Scan for the cell matching the given text and deliver its [x, y] coordinate at center. 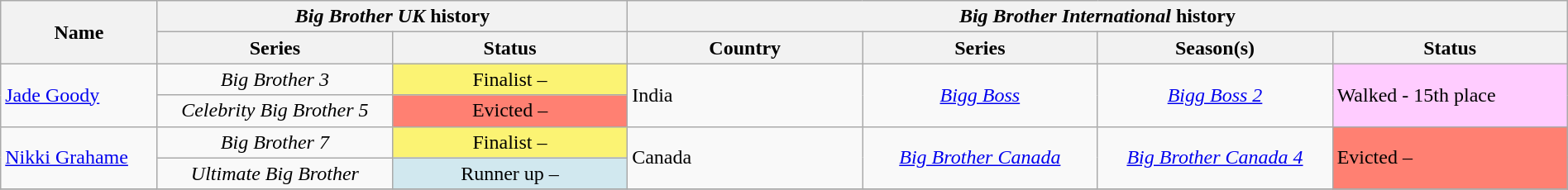
Big Brother 7 [275, 142]
Bigg Boss [980, 95]
Big Brother Canada 4 [1215, 158]
Season(s) [1215, 48]
Jade Goody [79, 95]
Runner up – [509, 173]
Big Brother International history [1098, 17]
Big Brother UK history [392, 17]
Ultimate Big Brother [275, 173]
Bigg Boss 2 [1215, 95]
Big Brother 3 [275, 79]
Big Brother Canada [980, 158]
Nikki Grahame [79, 158]
India [745, 95]
Canada [745, 158]
Walked - 15th place [1450, 95]
Name [79, 32]
Country [745, 48]
Celebrity Big Brother 5 [275, 111]
